For the text-containing cell, return its midpoint in (x, y) coordinate format. 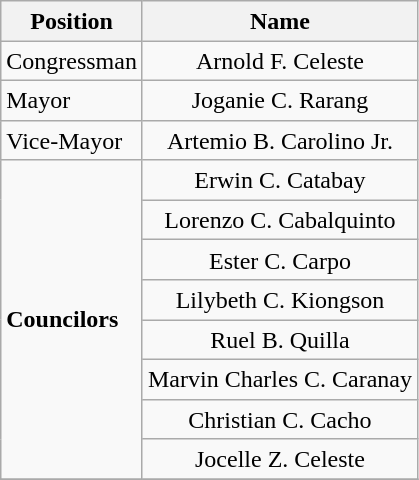
Lilybeth C. Kiongson (280, 300)
Joganie C. Rarang (280, 100)
Marvin Charles C. Caranay (280, 379)
Vice-Mayor (72, 140)
Councilors (72, 320)
Lorenzo C. Cabalquinto (280, 220)
Erwin C. Catabay (280, 180)
Congressman (72, 61)
Name (280, 21)
Mayor (72, 100)
Artemio B. Carolino Jr. (280, 140)
Christian C. Cacho (280, 419)
Ruel B. Quilla (280, 340)
Arnold F. Celeste (280, 61)
Position (72, 21)
Jocelle Z. Celeste (280, 459)
Ester C. Carpo (280, 260)
